Extract the [x, y] coordinate from the center of the cell holding the provided text.  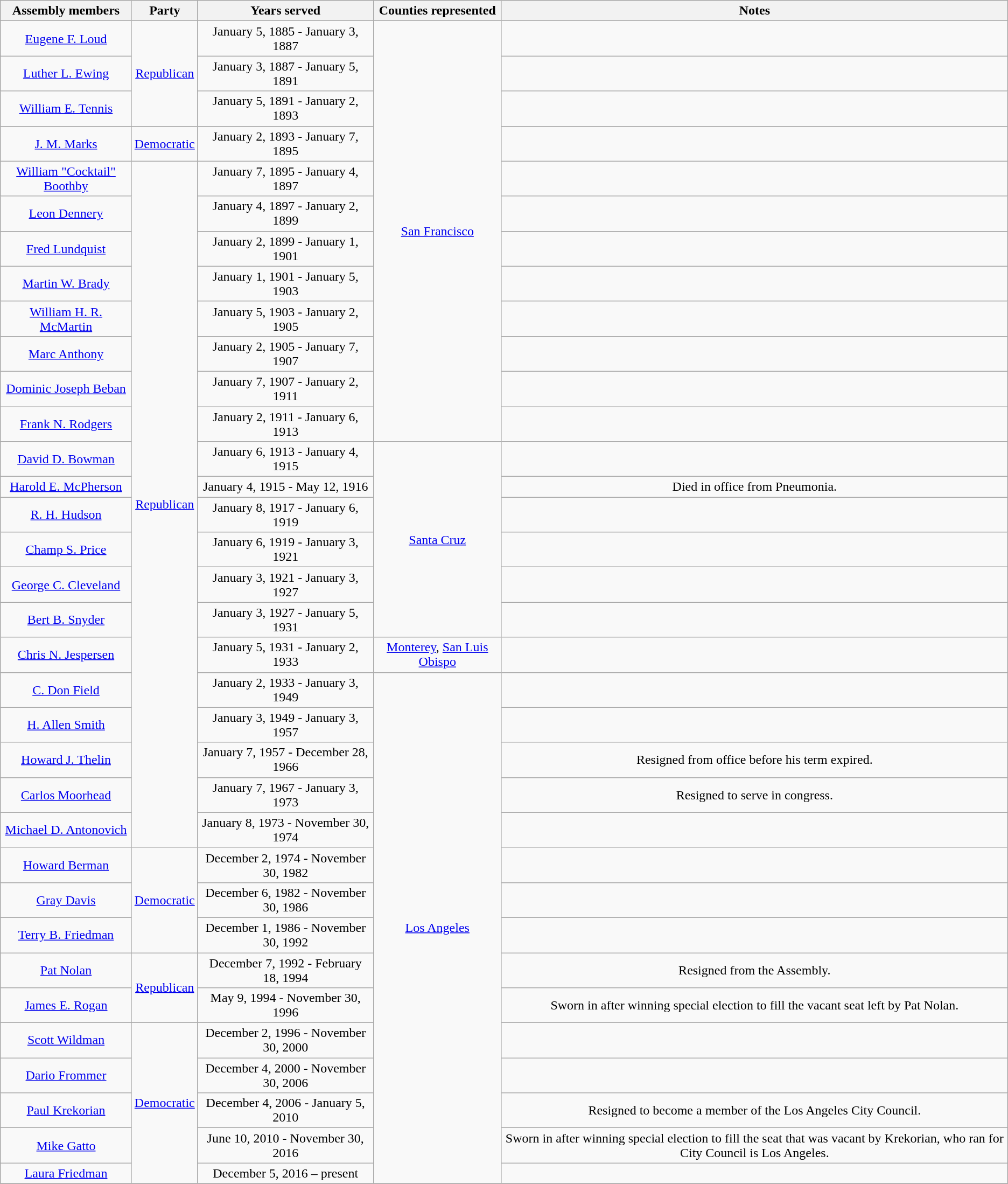
June 10, 2010 - November 30, 2016 [285, 1145]
Resigned to serve in congress. [754, 795]
James E. Rogan [66, 1005]
January 3, 1927 - January 5, 1931 [285, 619]
C. Don Field [66, 689]
January 5, 1891 - January 2, 1893 [285, 109]
Chris N. Jespersen [66, 655]
January 2, 1899 - January 1, 1901 [285, 249]
January 6, 1913 - January 4, 1915 [285, 459]
Resigned from the Assembly. [754, 970]
Leon Dennery [66, 213]
December 1, 1986 - November 30, 1992 [285, 935]
January 3, 1887 - January 5, 1891 [285, 73]
January 7, 1895 - January 4, 1897 [285, 179]
David D. Bowman [66, 459]
Frank N. Rodgers [66, 423]
Sworn in after winning special election to fill the vacant seat left by Pat Nolan. [754, 1005]
Michael D. Antonovich [66, 830]
Paul Krekorian [66, 1111]
H. Allen Smith [66, 725]
Terry B. Friedman [66, 935]
December 5, 2016 – present [285, 1173]
January 2, 1933 - January 3, 1949 [285, 689]
Resigned from office before his term expired. [754, 760]
December 4, 2006 - January 5, 2010 [285, 1111]
Assembly members [66, 11]
May 9, 1994 - November 30, 1996 [285, 1005]
George C. Cleveland [66, 585]
Howard J. Thelin [66, 760]
January 8, 1973 - November 30, 1974 [285, 830]
Santa Cruz [437, 540]
J. M. Marks [66, 143]
San Francisco [437, 232]
January 5, 1885 - January 3, 1887 [285, 39]
William H. R. McMartin [66, 319]
December 2, 1996 - November 30, 2000 [285, 1041]
Laura Friedman [66, 1173]
Scott Wildman [66, 1041]
William E. Tennis [66, 109]
Fred Lundquist [66, 249]
January 2, 1893 - January 7, 1895 [285, 143]
January 7, 1967 - January 3, 1973 [285, 795]
January 4, 1915 - May 12, 1916 [285, 487]
Monterey, San Luis Obispo [437, 655]
Pat Nolan [66, 970]
Eugene F. Loud [66, 39]
Gray Davis [66, 900]
Harold E. McPherson [66, 487]
Champ S. Price [66, 549]
Notes [754, 11]
January 7, 1907 - January 2, 1911 [285, 389]
January 8, 1917 - January 6, 1919 [285, 515]
Howard Berman [66, 865]
Resigned to become a member of the Los Angeles City Council. [754, 1111]
Counties represented [437, 11]
January 1, 1901 - January 5, 1903 [285, 283]
January 5, 1903 - January 2, 1905 [285, 319]
William "Cocktail" Boothby [66, 179]
Mike Gatto [66, 1145]
Bert B. Snyder [66, 619]
Party [165, 11]
December 7, 1992 - February 18, 1994 [285, 970]
R. H. Hudson [66, 515]
Dario Frommer [66, 1075]
December 4, 2000 - November 30, 2006 [285, 1075]
Marc Anthony [66, 353]
January 4, 1897 - January 2, 1899 [285, 213]
January 2, 1905 - January 7, 1907 [285, 353]
January 2, 1911 - January 6, 1913 [285, 423]
Died in office from Pneumonia. [754, 487]
Carlos Moorhead [66, 795]
January 7, 1957 - December 28, 1966 [285, 760]
Luther L. Ewing [66, 73]
Los Angeles [437, 928]
January 3, 1949 - January 3, 1957 [285, 725]
January 6, 1919 - January 3, 1921 [285, 549]
December 2, 1974 - November 30, 1982 [285, 865]
Dominic Joseph Beban [66, 389]
Years served [285, 11]
January 5, 1931 - January 2, 1933 [285, 655]
Martin W. Brady [66, 283]
December 6, 1982 - November 30, 1986 [285, 900]
January 3, 1921 - January 3, 1927 [285, 585]
Sworn in after winning special election to fill the seat that was vacant by Krekorian, who ran for City Council is Los Angeles. [754, 1145]
